Scan for the cell matching the given text and deliver its (x, y) coordinate at center. 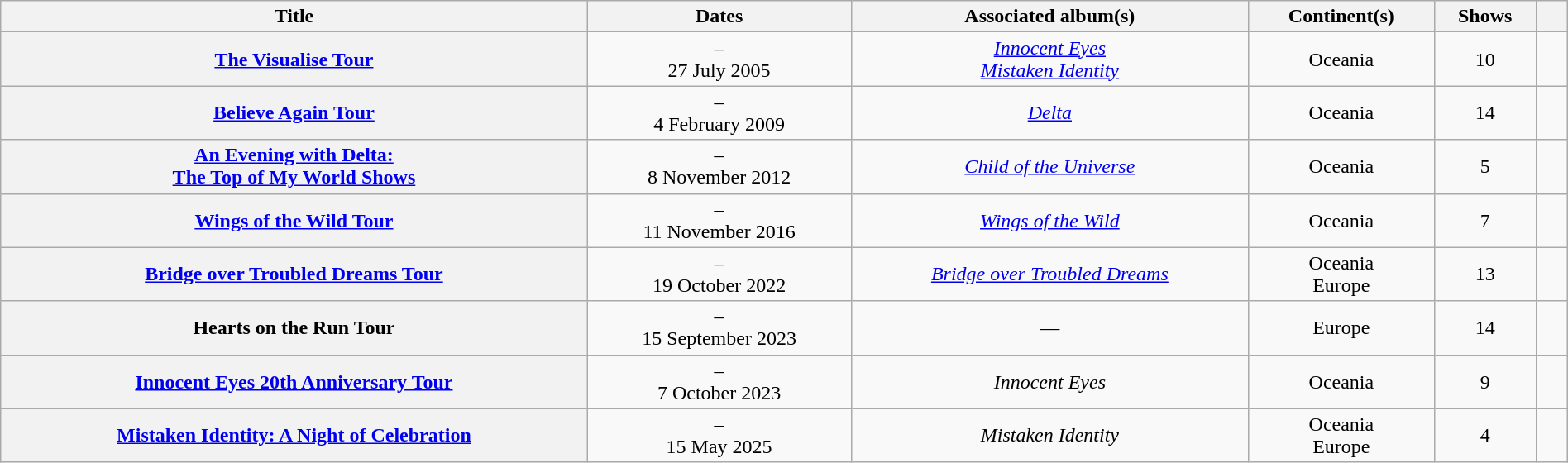
13 (1485, 274)
Innocent EyesMistaken Identity (1050, 60)
Associated album(s) (1050, 17)
Hearts on the Run Tour (294, 327)
Shows (1485, 17)
–19 October 2022 (719, 274)
–15 September 2023 (719, 327)
Bridge over Troubled Dreams (1050, 274)
7 (1485, 220)
Mistaken Identity (1050, 435)
10 (1485, 60)
–27 July 2005 (719, 60)
4 (1485, 435)
Innocent Eyes 20th Anniversary Tour (294, 382)
–15 May 2025 (719, 435)
— (1050, 327)
–11 November 2016 (719, 220)
9 (1485, 382)
Innocent Eyes (1050, 382)
–4 February 2009 (719, 112)
Wings of the Wild Tour (294, 220)
Bridge over Troubled Dreams Tour (294, 274)
Mistaken Identity: A Night of Celebration (294, 435)
Believe Again Tour (294, 112)
–8 November 2012 (719, 167)
An Evening with Delta: The Top of My World Shows (294, 167)
Dates (719, 17)
The Visualise Tour (294, 60)
Wings of the Wild (1050, 220)
5 (1485, 167)
Continent(s) (1341, 17)
–7 October 2023 (719, 382)
Title (294, 17)
Europe (1341, 327)
Child of the Universe (1050, 167)
Delta (1050, 112)
